Scan for the cell matching the given text and deliver its [X, Y] coordinate at center. 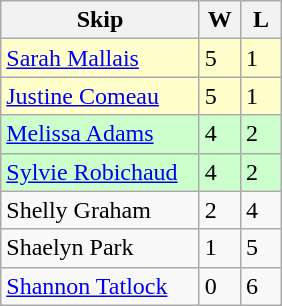
Sarah Mallais [100, 58]
6 [260, 286]
Shelly Graham [100, 210]
W [220, 20]
Justine Comeau [100, 96]
Shaelyn Park [100, 248]
Sylvie Robichaud [100, 172]
L [260, 20]
Shannon Tatlock [100, 286]
Skip [100, 20]
Melissa Adams [100, 134]
0 [220, 286]
